Search for the cell housing the specified text and yield its (x, y) center coordinate. 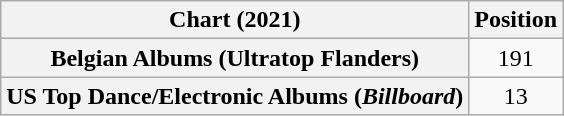
Chart (2021) (235, 20)
Position (516, 20)
191 (516, 58)
13 (516, 96)
US Top Dance/Electronic Albums (Billboard) (235, 96)
Belgian Albums (Ultratop Flanders) (235, 58)
